Determine the (X, Y) coordinate at the center of the cell enclosing the given text.  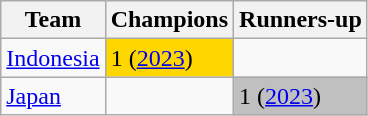
Champions (169, 20)
Team (53, 20)
Runners-up (301, 20)
Japan (53, 96)
Indonesia (53, 58)
